Find where the given text appears and provide that cell's center as [X, Y] coordinate. 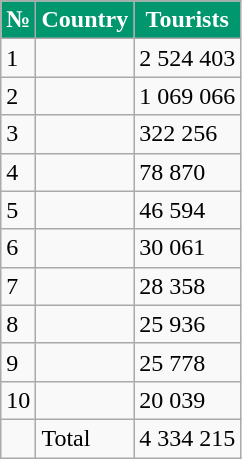
Country [85, 20]
28 358 [188, 286]
46 594 [188, 210]
1 [18, 58]
8 [18, 324]
№ [18, 20]
Total [85, 438]
2 [18, 96]
25 778 [188, 362]
20 039 [188, 400]
25 936 [188, 324]
4 334 215 [188, 438]
Tourists [188, 20]
6 [18, 248]
30 061 [188, 248]
2 524 403 [188, 58]
10 [18, 400]
1 069 066 [188, 96]
78 870 [188, 172]
3 [18, 134]
7 [18, 286]
322 256 [188, 134]
4 [18, 172]
9 [18, 362]
5 [18, 210]
